Provide the (x, y) coordinate of the cell's center where the given text is located.  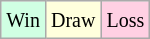
Loss (126, 20)
Win (24, 20)
Draw (72, 20)
